Output the [x, y] coordinate of the center of the cell containing the given text.  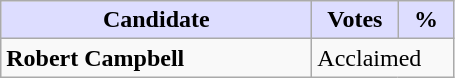
Candidate [156, 20]
Votes [355, 20]
Acclaimed [383, 58]
% [426, 20]
Robert Campbell [156, 58]
